Capture the cell that displays the provided text and extract its [x, y] central coordinate. 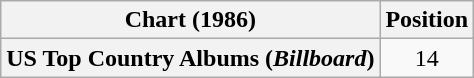
Position [427, 20]
US Top Country Albums (Billboard) [190, 58]
Chart (1986) [190, 20]
14 [427, 58]
